Provide the (X, Y) coordinate of the cell's center where the given text is located.  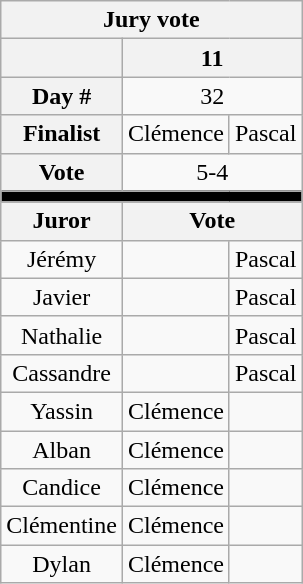
Jury vote (152, 20)
11 (212, 58)
32 (212, 96)
5-4 (212, 172)
Day # (62, 96)
Alban (62, 449)
Finalist (62, 134)
Yassin (62, 411)
Juror (62, 221)
Clémentine (62, 526)
Javier (62, 297)
Cassandre (62, 373)
Dylan (62, 564)
Nathalie (62, 335)
Jérémy (62, 259)
Candice (62, 488)
